For the text-containing cell, return its midpoint in (X, Y) coordinate format. 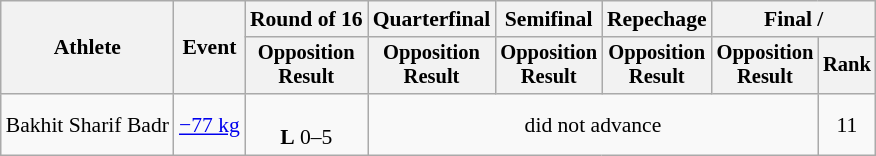
Bakhit Sharif Badr (88, 124)
Round of 16 (306, 19)
Semifinal (548, 19)
Quarterfinal (432, 19)
Event (210, 48)
11 (847, 124)
Repechage (657, 19)
Final / (794, 19)
Athlete (88, 48)
Rank (847, 66)
L 0–5 (306, 124)
did not advance (593, 124)
−77 kg (210, 124)
